From the cell containing the given text, extract its center point as (x, y) coordinate. 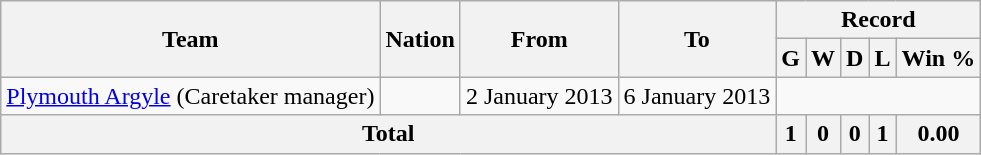
2 January 2013 (539, 96)
From (539, 39)
Total (388, 134)
W (824, 58)
G (791, 58)
To (697, 39)
Record (878, 20)
Team (190, 39)
Nation (420, 39)
L (882, 58)
6 January 2013 (697, 96)
0.00 (938, 134)
D (855, 58)
Plymouth Argyle (Caretaker manager) (190, 96)
Win % (938, 58)
